Scan for the cell matching the given text and deliver its (x, y) coordinate at center. 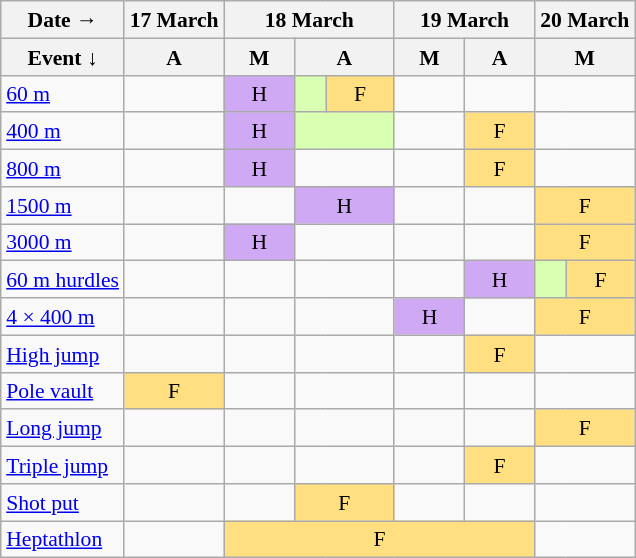
400 m (62, 130)
Date → (62, 20)
17 March (174, 20)
60 m hurdles (62, 280)
Triple jump (62, 464)
800 m (62, 168)
Event ↓ (62, 56)
Heptathlon (62, 538)
Long jump (62, 428)
18 March (309, 20)
60 m (62, 94)
Shot put (62, 502)
3000 m (62, 242)
1500 m (62, 204)
20 March (585, 20)
4 × 400 m (62, 316)
High jump (62, 354)
Pole vault (62, 390)
19 March (464, 20)
